For the text-containing cell, return its midpoint in [x, y] coordinate format. 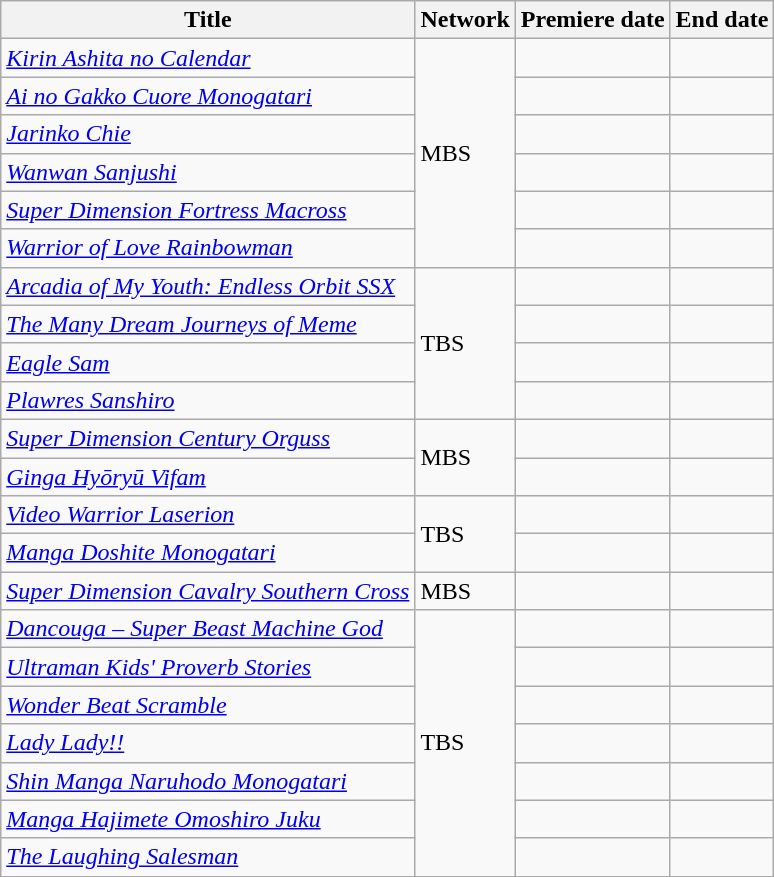
Eagle Sam [208, 362]
Super Dimension Fortress Macross [208, 210]
Ai no Gakko Cuore Monogatari [208, 96]
End date [722, 20]
Warrior of Love Rainbowman [208, 248]
The Many Dream Journeys of Meme [208, 324]
Arcadia of My Youth: Endless Orbit SSX [208, 286]
Dancouga – Super Beast Machine God [208, 629]
Lady Lady!! [208, 743]
Super Dimension Cavalry Southern Cross [208, 591]
Wanwan Sanjushi [208, 172]
Manga Hajimete Omoshiro Juku [208, 819]
Ultraman Kids' Proverb Stories [208, 667]
Network [465, 20]
Video Warrior Laserion [208, 515]
Title [208, 20]
Shin Manga Naruhodo Monogatari [208, 781]
Ginga Hyōryū Vifam [208, 477]
The Laughing Salesman [208, 857]
Super Dimension Century Orguss [208, 438]
Premiere date [592, 20]
Manga Doshite Monogatari [208, 553]
Kirin Ashita no Calendar [208, 58]
Plawres Sanshiro [208, 400]
Wonder Beat Scramble [208, 705]
Jarinko Chie [208, 134]
